Scan for the cell matching the given text and deliver its [x, y] coordinate at center. 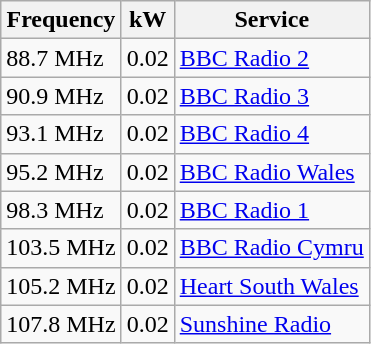
105.2 MHz [61, 286]
BBC Radio Wales [272, 172]
88.7 MHz [61, 58]
Service [272, 20]
107.8 MHz [61, 324]
BBC Radio 4 [272, 134]
BBC Radio 3 [272, 96]
103.5 MHz [61, 248]
Sunshine Radio [272, 324]
kW [148, 20]
BBC Radio 1 [272, 210]
90.9 MHz [61, 96]
98.3 MHz [61, 210]
Frequency [61, 20]
95.2 MHz [61, 172]
BBC Radio Cymru [272, 248]
93.1 MHz [61, 134]
BBC Radio 2 [272, 58]
Heart South Wales [272, 286]
